Locate the cell with the specified text and output its (x, y) center coordinate. 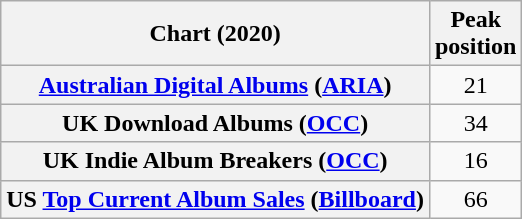
UK Indie Album Breakers (OCC) (216, 161)
34 (475, 123)
US Top Current Album Sales (Billboard) (216, 199)
Chart (2020) (216, 34)
Peakposition (475, 34)
Australian Digital Albums (ARIA) (216, 85)
16 (475, 161)
UK Download Albums (OCC) (216, 123)
66 (475, 199)
21 (475, 85)
